Search for the cell housing the specified text and yield its [x, y] center coordinate. 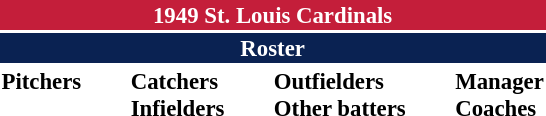
Roster [272, 48]
1949 St. Louis Cardinals [272, 15]
